Extract the (X, Y) coordinate from the center of the cell holding the provided text.  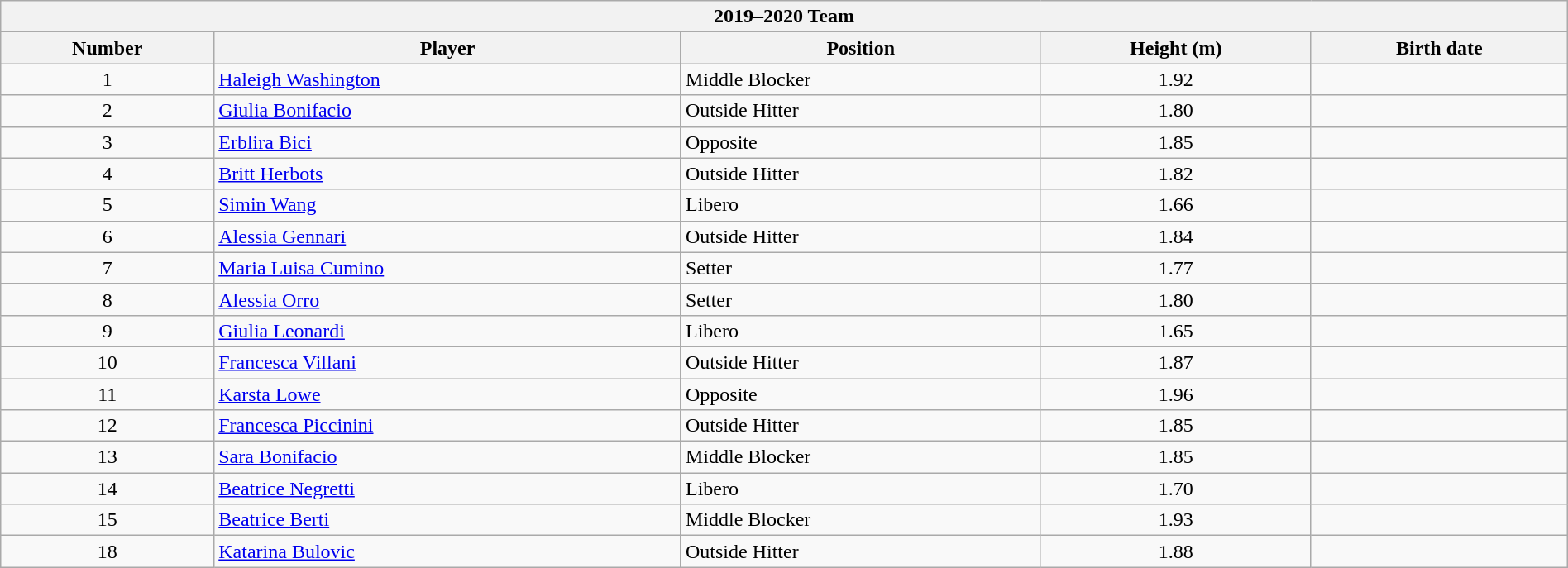
Simin Wang (448, 205)
3 (108, 142)
7 (108, 268)
1.65 (1176, 331)
Player (448, 48)
18 (108, 551)
1.87 (1176, 362)
Francesca Piccinini (448, 426)
10 (108, 362)
Britt Herbots (448, 174)
Haleigh Washington (448, 79)
12 (108, 426)
Giulia Bonifacio (448, 111)
Sara Bonifacio (448, 457)
2019–2020 Team (784, 17)
Birth date (1439, 48)
Number (108, 48)
Beatrice Negretti (448, 489)
1 (108, 79)
Maria Luisa Cumino (448, 268)
11 (108, 394)
8 (108, 299)
Erblira Bici (448, 142)
Position (860, 48)
2 (108, 111)
Alessia Gennari (448, 236)
15 (108, 520)
Beatrice Berti (448, 520)
13 (108, 457)
1.82 (1176, 174)
Francesca Villani (448, 362)
Alessia Orro (448, 299)
1.96 (1176, 394)
5 (108, 205)
14 (108, 489)
1.93 (1176, 520)
Katarina Bulovic (448, 551)
Height (m) (1176, 48)
1.88 (1176, 551)
6 (108, 236)
9 (108, 331)
Giulia Leonardi (448, 331)
4 (108, 174)
1.77 (1176, 268)
1.84 (1176, 236)
Karsta Lowe (448, 394)
1.70 (1176, 489)
1.66 (1176, 205)
1.92 (1176, 79)
